Find where the given text appears and provide that cell's center as (x, y) coordinate. 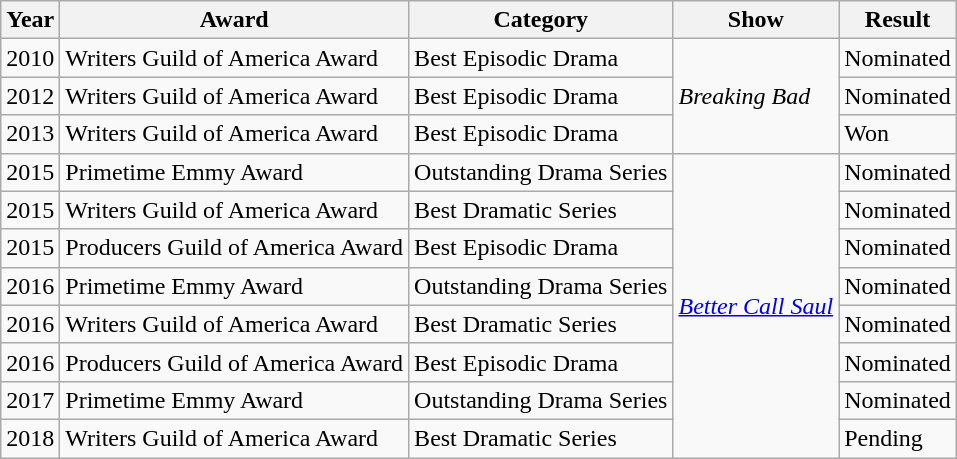
2018 (30, 438)
Year (30, 20)
Won (898, 134)
Better Call Saul (756, 305)
2012 (30, 96)
Show (756, 20)
2010 (30, 58)
Category (541, 20)
Award (234, 20)
Breaking Bad (756, 96)
2017 (30, 400)
2013 (30, 134)
Pending (898, 438)
Result (898, 20)
